Locate the cell with the specified text and output its (x, y) center coordinate. 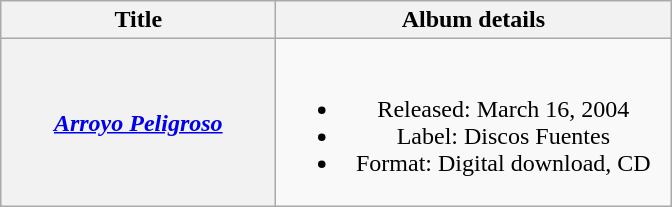
Arroyo Peligroso (138, 122)
Title (138, 20)
Released: March 16, 2004Label: Discos FuentesFormat: Digital download, CD (474, 122)
Album details (474, 20)
